Find where the given text appears and provide that cell's center as (x, y) coordinate. 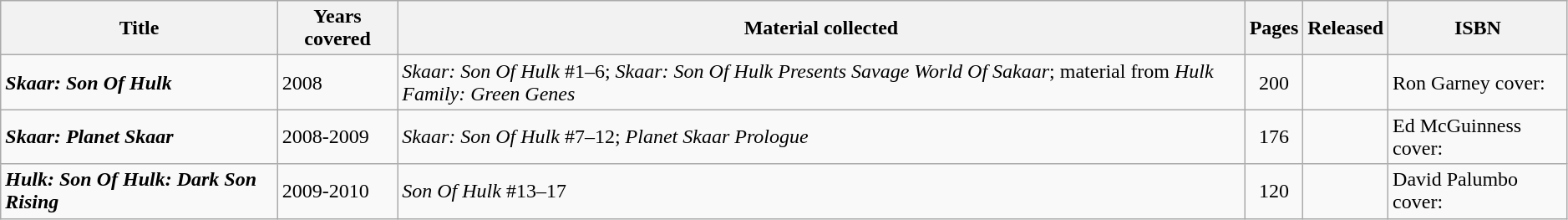
Skaar: Son Of Hulk #7–12; Planet Skaar Prologue (821, 137)
120 (1274, 191)
176 (1274, 137)
Pages (1274, 28)
Son Of Hulk #13–17 (821, 191)
ISBN (1479, 28)
Skaar: Planet Skaar (140, 137)
Hulk: Son Of Hulk: Dark Son Rising (140, 191)
Ron Garney cover: (1479, 82)
2008 (337, 82)
Ed McGuinness cover: (1479, 137)
200 (1274, 82)
Years covered (337, 28)
Title (140, 28)
David Palumbo cover: (1479, 191)
Material collected (821, 28)
Skaar: Son Of Hulk #1–6; Skaar: Son Of Hulk Presents Savage World Of Sakaar; material from Hulk Family: Green Genes (821, 82)
2008-2009 (337, 137)
Released (1346, 28)
Skaar: Son Of Hulk (140, 82)
2009-2010 (337, 191)
